Provide the [x, y] coordinate of the cell's center where the given text is located.  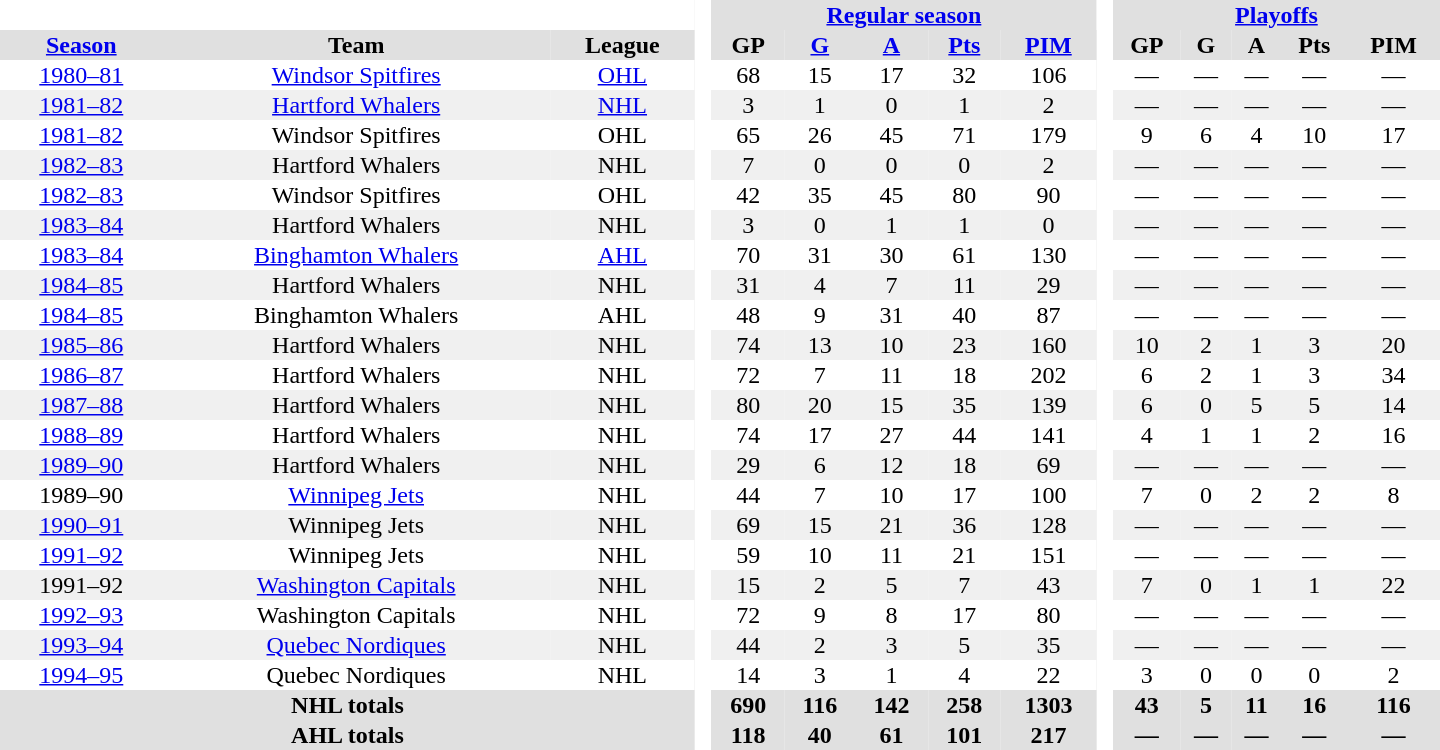
Playoffs [1276, 15]
1990–91 [82, 525]
70 [748, 255]
101 [964, 735]
258 [964, 705]
59 [748, 555]
1980–81 [82, 75]
690 [748, 705]
42 [748, 195]
Team [356, 45]
1992–93 [82, 615]
32 [964, 75]
130 [1048, 255]
1994–95 [82, 675]
NHL totals [348, 705]
179 [1048, 135]
141 [1048, 435]
26 [820, 135]
139 [1048, 405]
202 [1048, 375]
118 [748, 735]
87 [1048, 315]
Regular season [904, 15]
34 [1394, 375]
65 [748, 135]
71 [964, 135]
1993–94 [82, 645]
1986–87 [82, 375]
27 [892, 435]
1303 [1048, 705]
12 [892, 465]
160 [1048, 345]
1985–86 [82, 345]
Season [82, 45]
90 [1048, 195]
217 [1048, 735]
100 [1048, 495]
1988–89 [82, 435]
AHL totals [348, 735]
48 [748, 315]
106 [1048, 75]
142 [892, 705]
68 [748, 75]
23 [964, 345]
League [622, 45]
13 [820, 345]
30 [892, 255]
36 [964, 525]
128 [1048, 525]
1987–88 [82, 405]
151 [1048, 555]
